Locate the cell with the specified text and output its [X, Y] center coordinate. 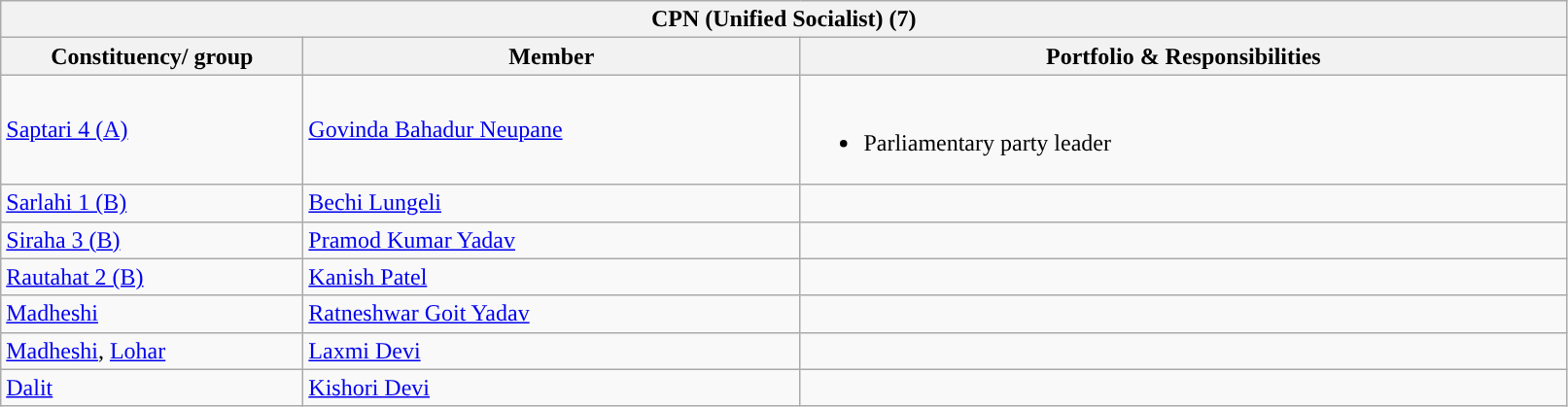
Kanish Patel [552, 277]
CPN (Unified Socialist) (7) [784, 19]
Kishori Devi [552, 388]
Saptari 4 (A) [152, 130]
Member [552, 56]
Siraha 3 (B) [152, 240]
Sarlahi 1 (B) [152, 203]
Constituency/ group [152, 56]
Rautahat 2 (B) [152, 277]
Pramod Kumar Yadav [552, 240]
Madheshi [152, 314]
Dalit [152, 388]
Ratneshwar Goit Yadav [552, 314]
Madheshi, Lohar [152, 351]
Parliamentary party leader [1184, 130]
Laxmi Devi [552, 351]
Portfolio & Responsibilities [1184, 56]
Govinda Bahadur Neupane [552, 130]
Bechi Lungeli [552, 203]
